From the cell containing the given text, extract its center point as (X, Y) coordinate. 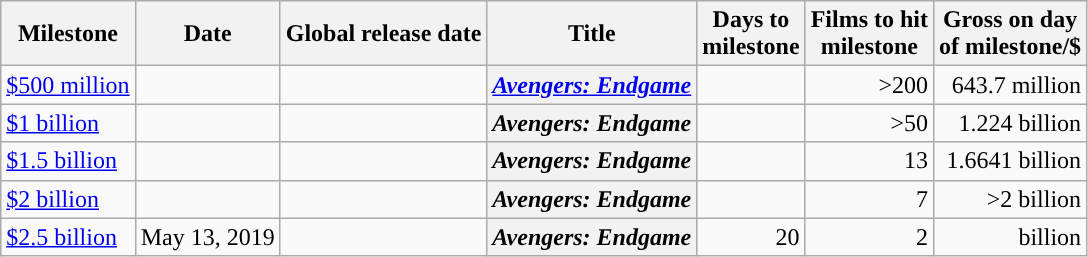
>2 billion (1010, 199)
>50 (869, 123)
Films to hit milestone (869, 34)
Date (208, 34)
1.6641 billion (1010, 161)
643.7 million (1010, 85)
$2 billion (68, 199)
billion (1010, 237)
Gross on day of milestone/$ (1010, 34)
20 (751, 237)
1.224 billion (1010, 123)
$1.5 billion (68, 161)
>200 (869, 85)
13 (869, 161)
Global release date (384, 34)
$1 billion (68, 123)
$500 million (68, 85)
Days to milestone (751, 34)
$2.5 billion (68, 237)
7 (869, 199)
May 13, 2019 (208, 237)
Milestone (68, 34)
2 (869, 237)
Title (592, 34)
